For the text-containing cell, return its midpoint in [x, y] coordinate format. 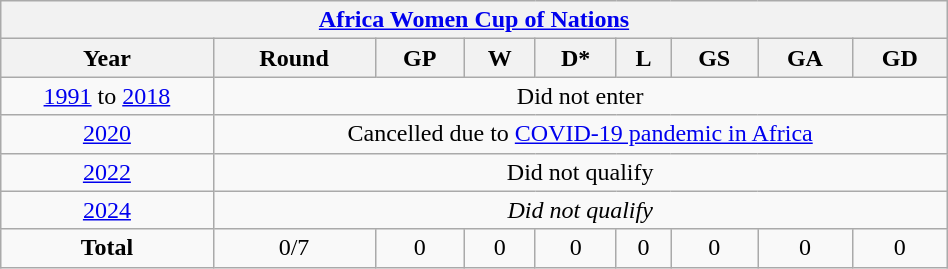
0/7 [294, 248]
Did not enter [580, 96]
Cancelled due to COVID-19 pandemic in Africa [580, 134]
L [643, 58]
GS [714, 58]
Round [294, 58]
1991 to 2018 [107, 96]
W [500, 58]
2022 [107, 172]
Africa Women Cup of Nations [474, 20]
Total [107, 248]
Year [107, 58]
GP [420, 58]
2020 [107, 134]
D* [576, 58]
2024 [107, 210]
GD [900, 58]
GA [806, 58]
